Extract the (x, y) coordinate from the center of the cell holding the provided text.  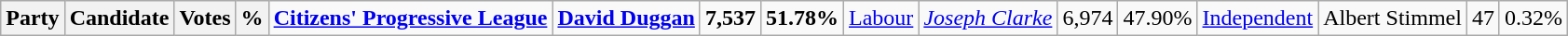
Citizens' Progressive League (410, 18)
Candidate (119, 18)
% (252, 18)
Labour (880, 18)
Votes (205, 18)
7,537 (730, 18)
Party (33, 18)
47 (1483, 18)
51.78% (801, 18)
47.90% (1157, 18)
Albert Stimmel (1393, 18)
Joseph Clarke (988, 18)
Independent (1258, 18)
David Duggan (626, 18)
6,974 (1088, 18)
0.32% (1534, 18)
